Find where the given text appears and provide that cell's center as [x, y] coordinate. 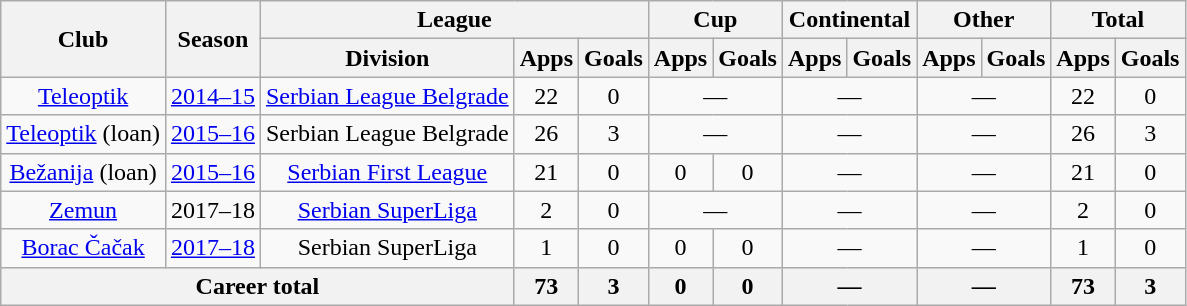
Division [387, 58]
League [454, 20]
Cup [715, 20]
Zemun [84, 210]
Teleoptik (loan) [84, 134]
Teleoptik [84, 96]
Season [212, 39]
Career total [258, 286]
Bežanija (loan) [84, 172]
Club [84, 39]
Other [984, 20]
Serbian First League [387, 172]
Continental [849, 20]
Total [1118, 20]
Borac Čačak [84, 248]
2014–15 [212, 96]
